Pinpoint the cell where the given text exists, returning its [x, y] midpoint coordinate. 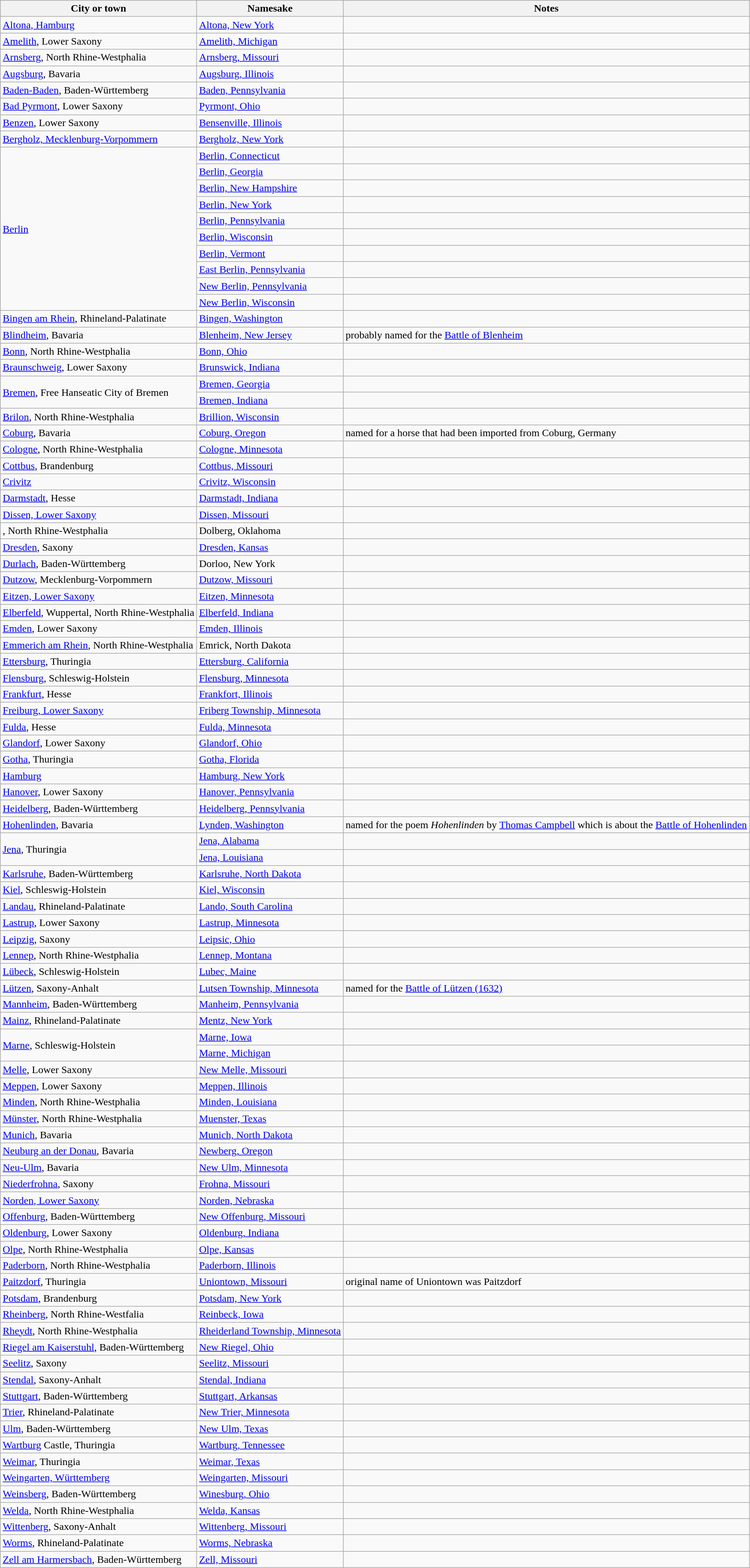
Hanover, Lower Saxony [99, 792]
Munich, Bavaria [99, 1135]
Paderborn, Illinois [270, 1266]
Dolberg, Oklahoma [270, 531]
Bonn, North Rhine-Westphalia [99, 351]
Bad Pyrmont, Lower Saxony [99, 106]
New Melle, Missouri [270, 1070]
Stuttgart, Baden-Württemberg [99, 1396]
Wittenberg, Saxony-Anhalt [99, 1527]
Stendal, Indiana [270, 1380]
named for the Battle of Lützen (1632) [546, 988]
New Trier, Minnesota [270, 1412]
Lützen, Saxony-Anhalt [99, 988]
Bingen am Rhein, Rhineland-Palatinate [99, 319]
Marne, Schleswig-Holstein [99, 1045]
Dissen, Lower Saxony [99, 515]
Weimar, Texas [270, 1461]
New Ulm, Minnesota [270, 1167]
Lastrup, Minnesota [270, 923]
Bonn, Ohio [270, 351]
Dorloo, New York [270, 564]
Hamburg, New York [270, 776]
Bergholz, New York [270, 139]
Bensenville, Illinois [270, 123]
Altona, Hamburg [99, 25]
Brillion, Wisconsin [270, 416]
Crivitz [99, 482]
Eitzen, Minnesota [270, 596]
Lynden, Washington [270, 825]
Stendal, Saxony-Anhalt [99, 1380]
Cottbus, Brandenburg [99, 465]
Mannheim, Baden-Württemberg [99, 1004]
Berlin [99, 229]
Fulda, Minnesota [270, 727]
Weingarten, Württemberg [99, 1478]
Worms, Nebraska [270, 1543]
original name of Uniontown was Paitzdorf [546, 1282]
Emden, Illinois [270, 629]
Landau, Rhineland-Palatinate [99, 906]
Lennep, North Rhine-Westphalia [99, 955]
Hohenlinden, Bavaria [99, 825]
Wartburg Castle, Thuringia [99, 1445]
Heidelberg, Baden-Württemberg [99, 808]
Crivitz, Wisconsin [270, 482]
Flensburg, Schleswig-Holstein [99, 678]
Kiel, Schleswig-Holstein [99, 890]
Bremen, Indiana [270, 400]
Heidelberg, Pennsylvania [270, 808]
Neu-Ulm, Bavaria [99, 1167]
Potsdam, New York [270, 1298]
Reinbeck, Iowa [270, 1315]
Weinsberg, Baden-Württemberg [99, 1494]
Rheiderland Township, Minnesota [270, 1331]
named for the poem Hohenlinden by Thomas Campbell which is about the Battle of Hohenlinden [546, 825]
Paitzdorf, Thuringia [99, 1282]
Paderborn, North Rhine-Westphalia [99, 1266]
Leipsic, Ohio [270, 939]
Wittenberg, Missouri [270, 1527]
Emden, Lower Saxony [99, 629]
Glandorf, Lower Saxony [99, 743]
Elberfeld, Wuppertal, North Rhine-Westphalia [99, 612]
Dutzow, Mecklenburg-Vorpommern [99, 580]
Bremen, Free Hanseatic City of Bremen [99, 392]
Weimar, Thuringia [99, 1461]
Meppen, Illinois [270, 1086]
New Riegel, Ohio [270, 1347]
Lubec, Maine [270, 971]
Berlin, Pennsylvania [270, 221]
Amelith, Michigan [270, 41]
Neuburg an der Donau, Bavaria [99, 1151]
Cologne, Minnesota [270, 449]
Gotha, Florida [270, 760]
Weingarten, Missouri [270, 1478]
East Berlin, Pennsylvania [270, 270]
Hanover, Pennsylvania [270, 792]
Freiburg, Lower Saxony [99, 710]
Pyrmont, Ohio [270, 106]
Offenburg, Baden-Württemberg [99, 1216]
Muenster, Texas [270, 1119]
Trier, Rhineland-Palatinate [99, 1412]
Lutsen Township, Minnesota [270, 988]
Emmerich am Rhein, North Rhine-Westphalia [99, 645]
Ulm, Baden-Württemberg [99, 1429]
Zell, Missouri [270, 1559]
Riegel am Kaiserstuhl, Baden-Württemberg [99, 1347]
City or town [99, 9]
Berlin, Wisconsin [270, 237]
Braunschweig, Lower Saxony [99, 368]
Coburg, Bavaria [99, 433]
Flensburg, Minnesota [270, 678]
Berlin, Georgia [270, 172]
Karlsruhe, North Dakota [270, 874]
Cologne, North Rhine-Westphalia [99, 449]
Welda, Kansas [270, 1510]
Bergholz, Mecklenburg-Vorpommern [99, 139]
Melle, Lower Saxony [99, 1070]
New Offenburg, Missouri [270, 1216]
Oldenburg, Lower Saxony [99, 1233]
Arnsberg, Missouri [270, 57]
New Berlin, Wisconsin [270, 302]
Eitzen, Lower Saxony [99, 596]
Welda, North Rhine-Westphalia [99, 1510]
Namesake [270, 9]
Uniontown, Missouri [270, 1282]
Ettersburg, California [270, 661]
Arnsberg, North Rhine-Westphalia [99, 57]
Augsburg, Bavaria [99, 74]
Emrick, North Dakota [270, 645]
Worms, Rhineland-Palatinate [99, 1543]
Marne, Iowa [270, 1037]
Rheydt, North Rhine-Westphalia [99, 1331]
Brunswick, Indiana [270, 368]
Frankfurt, Hesse [99, 694]
Stuttgart, Arkansas [270, 1396]
Kiel, Wisconsin [270, 890]
Frankfort, Illinois [270, 694]
Dresden, Saxony [99, 547]
Bremen, Georgia [270, 384]
Blindheim, Bavaria [99, 335]
Potsdam, Brandenburg [99, 1298]
Oldenburg, Indiana [270, 1233]
Elberfeld, Indiana [270, 612]
Olpe, North Rhine-Westphalia [99, 1249]
Berlin, New York [270, 205]
Augsburg, Illinois [270, 74]
New Ulm, Texas [270, 1429]
Meppen, Lower Saxony [99, 1086]
Altona, New York [270, 25]
Rheinberg, North Rhine-Westfalia [99, 1315]
Dutzow, Missouri [270, 580]
Notes [546, 9]
Winesburg, Ohio [270, 1494]
Dissen, Missouri [270, 515]
probably named for the Battle of Blenheim [546, 335]
Olpe, Kansas [270, 1249]
New Berlin, Pennsylvania [270, 286]
Blenheim, New Jersey [270, 335]
Berlin, New Hampshire [270, 188]
Baden-Baden, Baden-Württemberg [99, 90]
Dresden, Kansas [270, 547]
Darmstadt, Hesse [99, 498]
Münster, North Rhine-Westphalia [99, 1119]
Jena, Thuringia [99, 849]
Norden, Lower Saxony [99, 1200]
Seelitz, Saxony [99, 1363]
Ettersburg, Thuringia [99, 661]
Frohna, Missouri [270, 1184]
Leipzig, Saxony [99, 939]
Minden, North Rhine-Westphalia [99, 1102]
Fulda, Hesse [99, 727]
Gotha, Thuringia [99, 760]
Seelitz, Missouri [270, 1363]
Brilon, North Rhine-Westphalia [99, 416]
Wartburg, Tennessee [270, 1445]
named for a horse that had been imported from Coburg, Germany [546, 433]
Lastrup, Lower Saxony [99, 923]
Benzen, Lower Saxony [99, 123]
Newberg, Oregon [270, 1151]
Minden, Louisiana [270, 1102]
Friberg Township, Minnesota [270, 710]
Jena, Alabama [270, 841]
Glandorf, Ohio [270, 743]
Berlin, Connecticut [270, 155]
Mentz, New York [270, 1021]
Mainz, Rhineland-Palatinate [99, 1021]
Berlin, Vermont [270, 253]
Lübeck, Schleswig-Holstein [99, 971]
, North Rhine-Westphalia [99, 531]
Manheim, Pennsylvania [270, 1004]
Darmstadt, Indiana [270, 498]
Baden, Pennsylvania [270, 90]
Lennep, Montana [270, 955]
Niederfrohna, Saxony [99, 1184]
Marne, Michigan [270, 1053]
Amelith, Lower Saxony [99, 41]
Bingen, Washington [270, 319]
Cottbus, Missouri [270, 465]
Norden, Nebraska [270, 1200]
Durlach, Baden-Württemberg [99, 564]
Karlsruhe, Baden-Württemberg [99, 874]
Jena, Louisiana [270, 857]
Lando, South Carolina [270, 906]
Coburg, Oregon [270, 433]
Hamburg [99, 776]
Zell am Harmersbach, Baden-Württemberg [99, 1559]
Munich, North Dakota [270, 1135]
